Find where the given text appears and provide that cell's center as (x, y) coordinate. 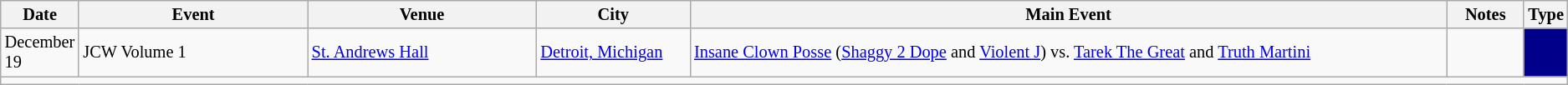
December 19 (40, 52)
JCW Volume 1 (192, 52)
Notes (1485, 14)
Type (1545, 14)
St. Andrews Hall (422, 52)
Detroit, Michigan (613, 52)
Venue (422, 14)
Date (40, 14)
Insane Clown Posse (Shaggy 2 Dope and Violent J) vs. Tarek The Great and Truth Martini (1069, 52)
City (613, 14)
Event (192, 14)
Main Event (1069, 14)
